Extract the (X, Y) coordinate from the center of the cell holding the provided text.  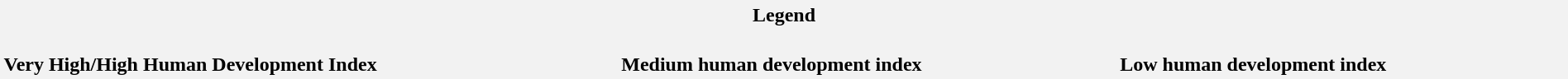
Very High/High Human Development Index (310, 53)
Medium human development index (868, 53)
Low human development index (1339, 53)
Legend (784, 15)
